Determine the [X, Y] coordinate at the center of the cell enclosing the given text.  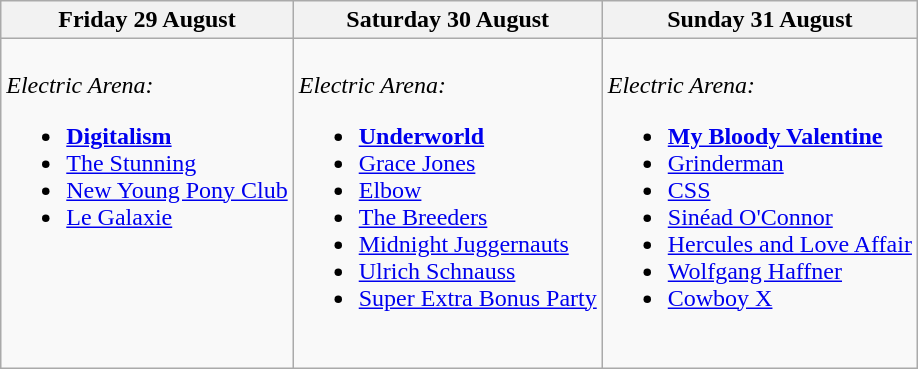
Saturday 30 August [448, 20]
Friday 29 August [147, 20]
Electric Arena:UnderworldGrace JonesElbowThe BreedersMidnight JuggernautsUlrich SchnaussSuper Extra Bonus Party [448, 204]
Electric Arena:My Bloody ValentineGrindermanCSSSinéad O'ConnorHercules and Love AffairWolfgang HaffnerCowboy X [760, 204]
Sunday 31 August [760, 20]
Electric Arena:DigitalismThe StunningNew Young Pony ClubLe Galaxie [147, 204]
